Return the (x, y) coordinate for the center point of the cell that contains the specified text.  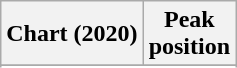
Peakposition (189, 34)
Chart (2020) (72, 34)
